Identify which cell holds the provided text, then report its (X, Y) central coordinate. 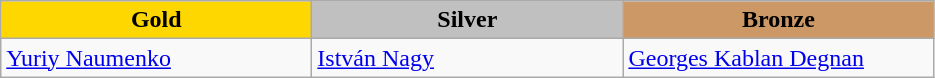
Silver (468, 20)
István Nagy (468, 58)
Georges Kablan Degnan (778, 58)
Bronze (778, 20)
Gold (156, 20)
Yuriy Naumenko (156, 58)
